Find where the given text appears and provide that cell's center as [x, y] coordinate. 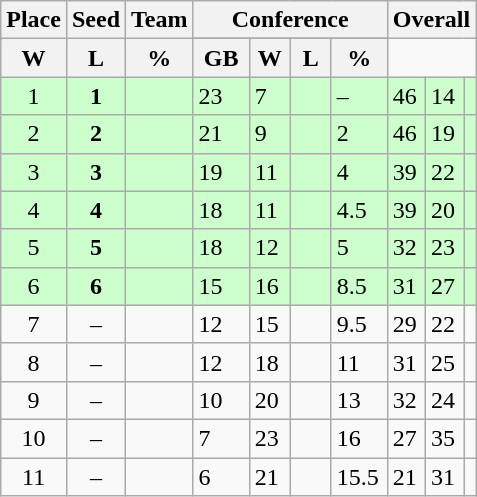
Seed [96, 20]
4.5 [359, 210]
29 [406, 324]
Overall [431, 20]
24 [444, 400]
GB [221, 58]
13 [359, 400]
Conference [290, 20]
Team [160, 20]
8.5 [359, 286]
14 [444, 96]
15.5 [359, 477]
25 [444, 362]
Place [34, 20]
8 [34, 362]
9.5 [359, 324]
35 [444, 438]
